Identify which cell holds the provided text, then report its (x, y) central coordinate. 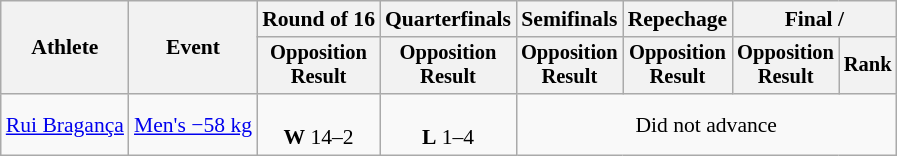
Repechage (678, 19)
L 1–4 (448, 124)
Round of 16 (318, 19)
Event (193, 48)
Quarterfinals (448, 19)
Rui Bragança (65, 124)
Semifinals (570, 19)
Men's −58 kg (193, 124)
Athlete (65, 48)
Final / (814, 19)
W 14–2 (318, 124)
Rank (868, 66)
Did not advance (706, 124)
